Extract the (x, y) coordinate from the center of the cell holding the provided text.  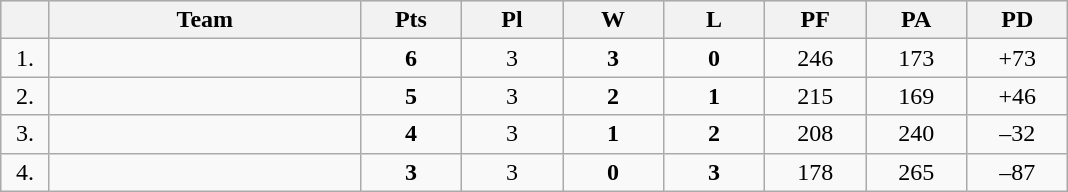
+46 (1018, 96)
PD (1018, 20)
3. (26, 134)
240 (916, 134)
246 (816, 58)
W (612, 20)
265 (916, 172)
5 (410, 96)
L (714, 20)
208 (816, 134)
215 (816, 96)
+73 (1018, 58)
1. (26, 58)
PF (816, 20)
PA (916, 20)
–32 (1018, 134)
173 (916, 58)
178 (816, 172)
2. (26, 96)
Pl (512, 20)
6 (410, 58)
–87 (1018, 172)
4. (26, 172)
Pts (410, 20)
Team (204, 20)
4 (410, 134)
169 (916, 96)
